Capture the cell that displays the provided text and extract its (X, Y) central coordinate. 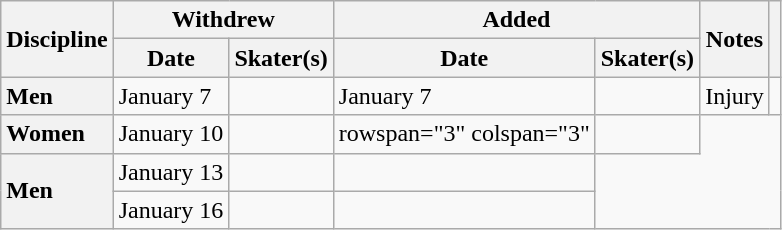
Withdrew (223, 20)
Added (516, 20)
January 16 (171, 210)
January 13 (171, 172)
January 10 (171, 134)
Notes (735, 39)
Discipline (57, 39)
Injury (735, 96)
Women (57, 134)
rowspan="3" colspan="3" (464, 134)
